Determine the (x, y) coordinate at the center of the cell enclosing the given text.  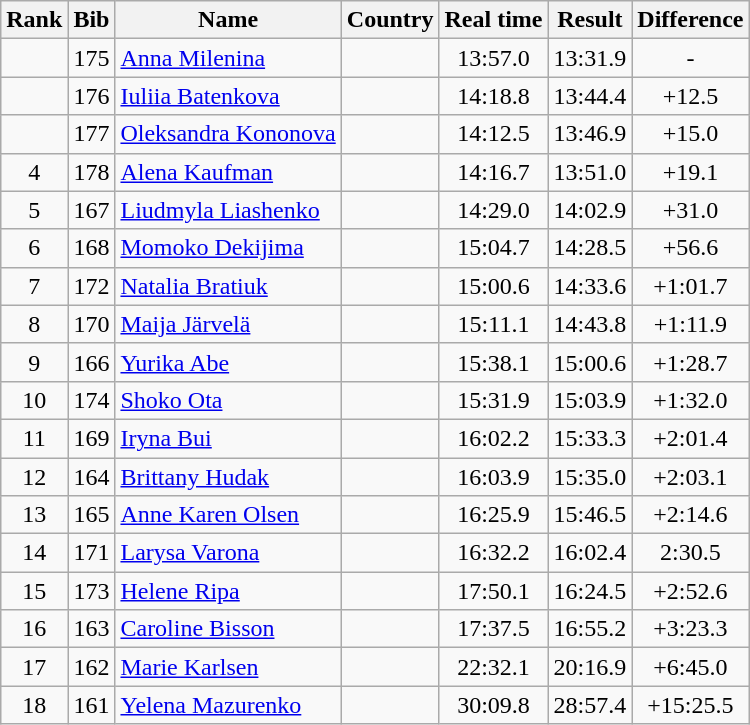
+2:14.6 (690, 515)
14 (34, 553)
13 (34, 515)
28:57.4 (590, 705)
+15:25.5 (690, 705)
+1:32.0 (690, 400)
9 (34, 362)
Name (228, 20)
170 (92, 324)
168 (92, 248)
174 (92, 400)
16:24.5 (590, 591)
Oleksandra Kononova (228, 134)
Yurika Abe (228, 362)
+56.6 (690, 248)
Caroline Bisson (228, 629)
Real time (494, 20)
172 (92, 286)
Iryna Bui (228, 438)
14:12.5 (494, 134)
+12.5 (690, 96)
14:18.8 (494, 96)
15:31.9 (494, 400)
11 (34, 438)
Iuliia Batenkova (228, 96)
161 (92, 705)
177 (92, 134)
16 (34, 629)
22:32.1 (494, 667)
Country (390, 20)
Yelena Mazurenko (228, 705)
14:28.5 (590, 248)
165 (92, 515)
Liudmyla Liashenko (228, 210)
8 (34, 324)
7 (34, 286)
6 (34, 248)
169 (92, 438)
13:51.0 (590, 172)
15:33.3 (590, 438)
17 (34, 667)
2:30.5 (690, 553)
175 (92, 58)
Momoko Dekijima (228, 248)
176 (92, 96)
30:09.8 (494, 705)
Anne Karen Olsen (228, 515)
15:38.1 (494, 362)
166 (92, 362)
+2:52.6 (690, 591)
14:43.8 (590, 324)
20:16.9 (590, 667)
15 (34, 591)
16:02.4 (590, 553)
13:57.0 (494, 58)
+3:23.3 (690, 629)
14:02.9 (590, 210)
14:29.0 (494, 210)
16:03.9 (494, 477)
Difference (690, 20)
14:16.7 (494, 172)
10 (34, 400)
Larysa Varona (228, 553)
Marie Karlsen (228, 667)
+1:11.9 (690, 324)
15:46.5 (590, 515)
16:55.2 (590, 629)
Shoko Ota (228, 400)
Bib (92, 20)
+2:01.4 (690, 438)
13:31.9 (590, 58)
Result (590, 20)
Natalia Bratiuk (228, 286)
Rank (34, 20)
15:03.9 (590, 400)
17:37.5 (494, 629)
164 (92, 477)
16:25.9 (494, 515)
+2:03.1 (690, 477)
+19.1 (690, 172)
Maija Järvelä (228, 324)
15:35.0 (590, 477)
173 (92, 591)
+1:28.7 (690, 362)
13:44.4 (590, 96)
Helene Ripa (228, 591)
+1:01.7 (690, 286)
12 (34, 477)
Anna Milenina (228, 58)
Alena Kaufman (228, 172)
15:04.7 (494, 248)
5 (34, 210)
18 (34, 705)
178 (92, 172)
16:02.2 (494, 438)
171 (92, 553)
+31.0 (690, 210)
+15.0 (690, 134)
- (690, 58)
+6:45.0 (690, 667)
16:32.2 (494, 553)
13:46.9 (590, 134)
Brittany Hudak (228, 477)
167 (92, 210)
162 (92, 667)
4 (34, 172)
17:50.1 (494, 591)
163 (92, 629)
14:33.6 (590, 286)
15:11.1 (494, 324)
